From the cell containing the given text, extract its center point as (X, Y) coordinate. 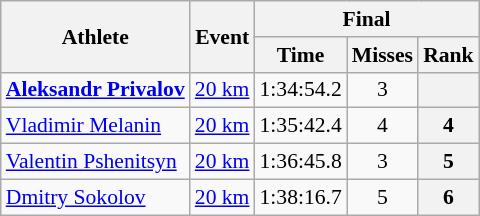
Final (366, 19)
1:36:45.8 (300, 162)
Misses (382, 55)
Rank (448, 55)
Dmitry Sokolov (96, 197)
Athlete (96, 36)
Aleksandr Privalov (96, 90)
Vladimir Melanin (96, 126)
Event (222, 36)
Valentin Pshenitsyn (96, 162)
6 (448, 197)
Time (300, 55)
1:38:16.7 (300, 197)
1:35:42.4 (300, 126)
1:34:54.2 (300, 90)
